Locate the cell with the specified text and output its (x, y) center coordinate. 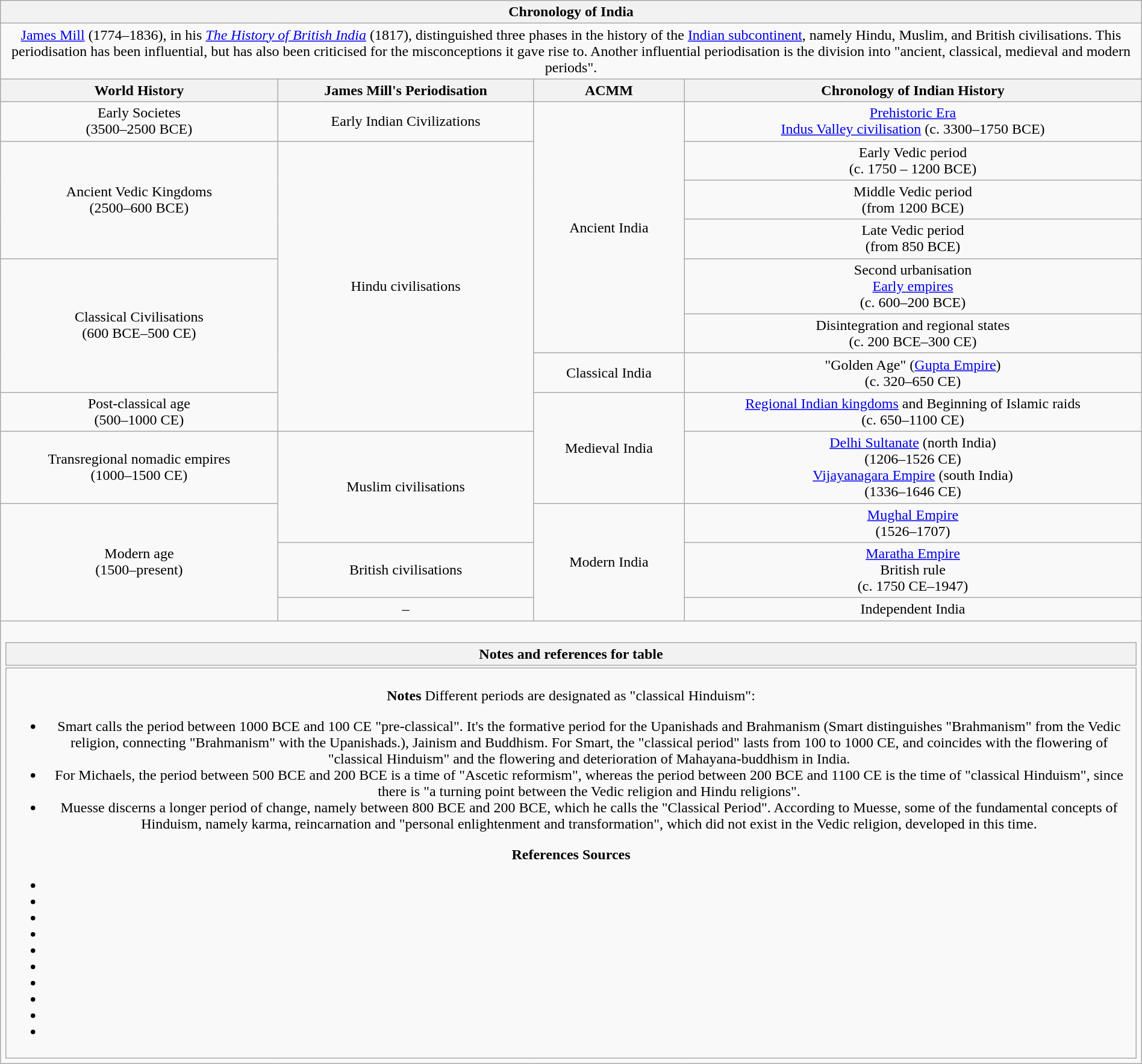
Transregional nomadic empires(1000–1500 CE) (139, 467)
Hindu civilisations (406, 286)
Early Societes(3500–2500 BCE) (139, 122)
Middle Vedic period(from 1200 BCE) (913, 200)
Delhi Sultanate (north India)(1206–1526 CE)Vijayanagara Empire (south India)(1336–1646 CE) (913, 467)
Notes and references for table (571, 654)
Disintegration and regional states(c. 200 BCE–300 CE) (913, 334)
Classical India (609, 372)
World History (139, 90)
"Golden Age" (Gupta Empire)(c. 320–650 CE) (913, 372)
Modern age(1500–present) (139, 562)
Early Indian Civilizations (406, 122)
ACMM (609, 90)
Prehistoric EraIndus Valley civilisation (c. 3300–1750 BCE) (913, 122)
Maratha EmpireBritish rule(c. 1750 CE–1947) (913, 570)
Ancient Vedic Kingdoms (2500–600 BCE) (139, 200)
Modern India (609, 562)
Mughal Empire(1526–1707) (913, 523)
Ancient India (609, 228)
Independent India (913, 609)
Muslim civilisations (406, 487)
Post-classical age(500–1000 CE) (139, 412)
– (406, 609)
Early Vedic period(c. 1750 – 1200 BCE) (913, 160)
Regional Indian kingdoms and Beginning of Islamic raids(c. 650–1100 CE) (913, 412)
Classical Civilisations(600 BCE–500 CE) (139, 325)
Second urbanisationEarly empires(c. 600–200 BCE) (913, 286)
Late Vedic period(from 850 BCE) (913, 238)
Chronology of India (571, 12)
Medieval India (609, 447)
British civilisations (406, 570)
Chronology of Indian History (913, 90)
James Mill's Periodisation (406, 90)
